Find where the given text appears and provide that cell's center as [x, y] coordinate. 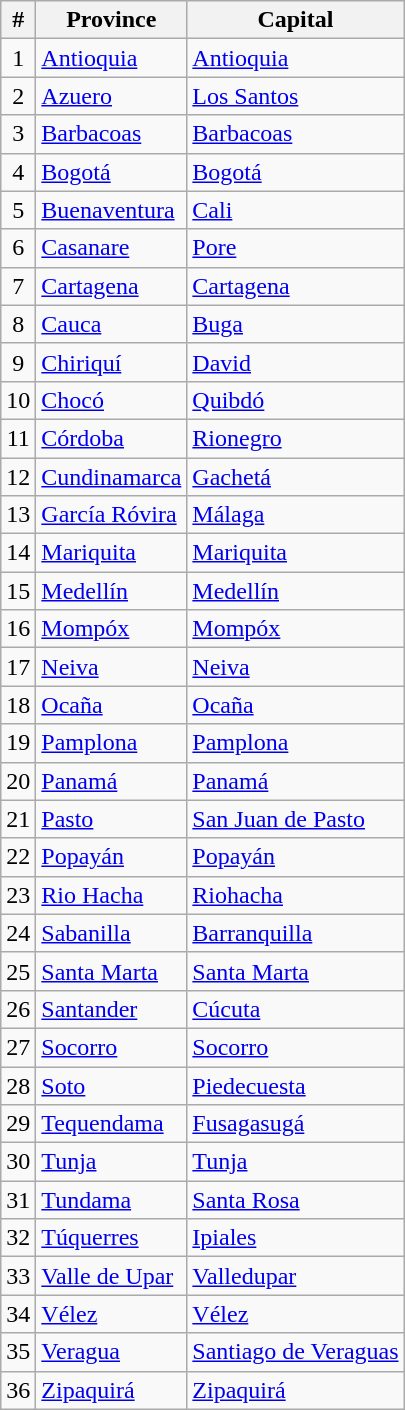
Piedecuesta [296, 1085]
18 [18, 705]
Córdoba [112, 438]
Los Santos [296, 96]
Cali [296, 210]
Rionegro [296, 438]
26 [18, 1009]
12 [18, 477]
36 [18, 1390]
34 [18, 1314]
17 [18, 667]
11 [18, 438]
Chocó [112, 400]
Cúcuta [296, 1009]
13 [18, 515]
1 [18, 58]
15 [18, 591]
Veragua [112, 1352]
Chiriquí [112, 362]
16 [18, 629]
Cundinamarca [112, 477]
Pasto [112, 819]
# [18, 20]
7 [18, 286]
28 [18, 1085]
20 [18, 781]
14 [18, 553]
Pore [296, 248]
Málaga [296, 515]
Tundama [112, 1200]
23 [18, 895]
Fusagasugá [296, 1124]
San Juan de Pasto [296, 819]
29 [18, 1124]
24 [18, 933]
Buenaventura [112, 210]
Quibdó [296, 400]
27 [18, 1047]
9 [18, 362]
10 [18, 400]
33 [18, 1276]
25 [18, 971]
Sabanilla [112, 933]
Soto [112, 1085]
Riohacha [296, 895]
31 [18, 1200]
Túquerres [112, 1238]
Buga [296, 324]
21 [18, 819]
2 [18, 96]
Ipiales [296, 1238]
3 [18, 134]
Azuero [112, 96]
Barranquilla [296, 933]
Province [112, 20]
Valle de Upar [112, 1276]
Tequendama [112, 1124]
19 [18, 743]
Santa Rosa [296, 1200]
Casanare [112, 248]
García Róvira [112, 515]
Cauca [112, 324]
Gachetá [296, 477]
Santiago de Veraguas [296, 1352]
35 [18, 1352]
6 [18, 248]
Valledupar [296, 1276]
Capital [296, 20]
Santander [112, 1009]
David [296, 362]
32 [18, 1238]
4 [18, 172]
22 [18, 857]
Rio Hacha [112, 895]
8 [18, 324]
30 [18, 1162]
5 [18, 210]
